Output the (X, Y) coordinate of the center of the cell containing the given text.  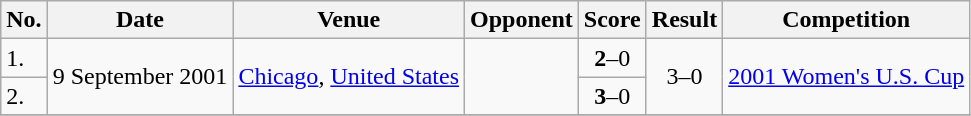
1. (24, 58)
2001 Women's U.S. Cup (846, 77)
Date (140, 20)
Competition (846, 20)
Opponent (522, 20)
9 September 2001 (140, 77)
Result (684, 20)
2. (24, 96)
2–0 (612, 58)
Score (612, 20)
Chicago, United States (349, 77)
No. (24, 20)
Venue (349, 20)
